Extract the (X, Y) coordinate from the center of the cell holding the provided text.  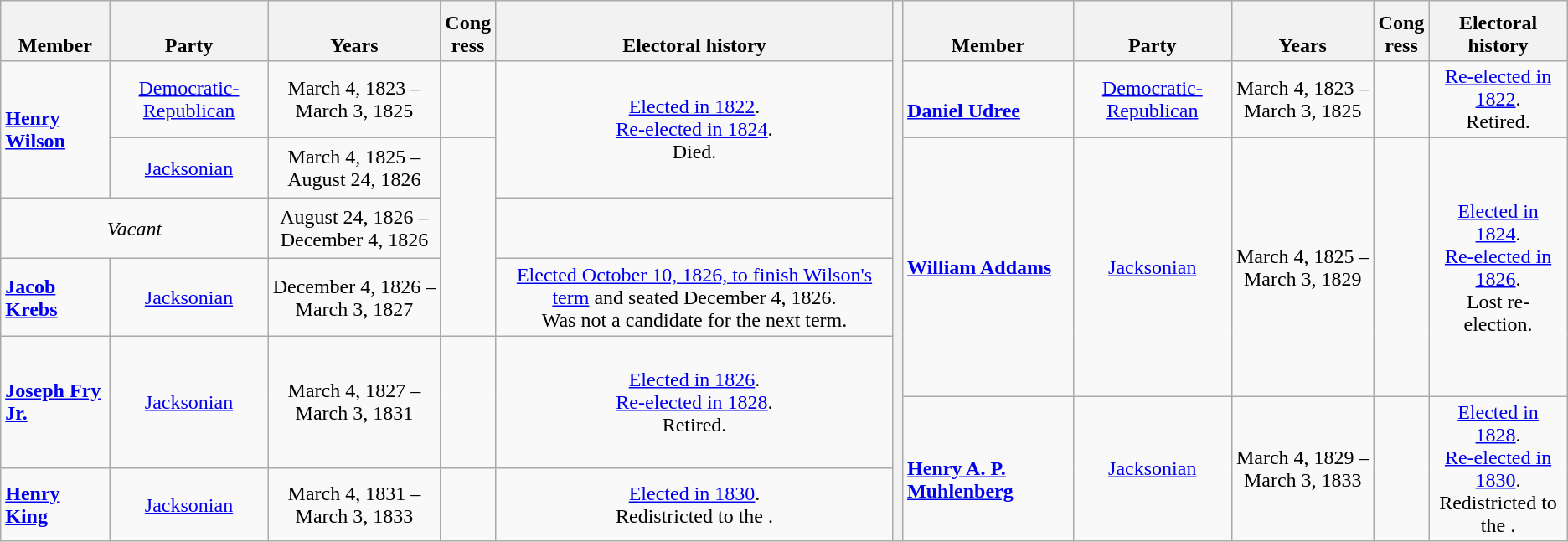
Elected in 1822.Re-elected in 1824.Died. (695, 130)
March 4, 1825 –March 3, 1829 (1302, 267)
Elected in 1828.Re-elected in 1830.Redistricted to the . (1498, 469)
August 24, 1826 –December 4, 1826 (354, 229)
March 4, 1825 –August 24, 1826 (354, 168)
March 4, 1827 –March 3, 1831 (354, 402)
William Addams (988, 267)
Henry King (55, 504)
Elected in 1826.Re-elected in 1828.Retired. (695, 402)
December 4, 1826 –March 3, 1827 (354, 297)
Henry A. P. Muhlenberg (988, 469)
Joseph Fry Jr. (55, 402)
Re-elected in 1822.Retired. (1498, 100)
March 4, 1831 –March 3, 1833 (354, 504)
Henry Wilson (55, 130)
Elected in 1830.Redistricted to the . (695, 504)
March 4, 1829 –March 3, 1833 (1302, 469)
Elected October 10, 1826, to finish Wilson's term and seated December 4, 1826.Was not a candidate for the next term. (695, 297)
Elected in 1824.Re-elected in 1826.Lost re-election. (1498, 267)
Vacant (134, 229)
Jacob Krebs (55, 297)
Daniel Udree (988, 100)
